Determine the (X, Y) coordinate at the center of the cell enclosing the given text.  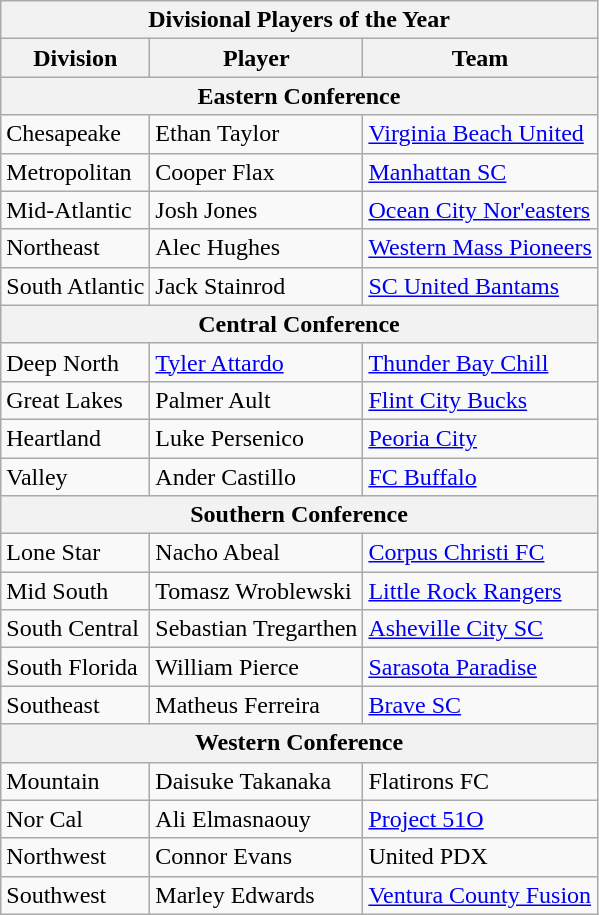
Mountain (76, 781)
Sarasota Paradise (480, 667)
Alec Hughes (256, 248)
Ali Elmasnaouy (256, 819)
Palmer Ault (256, 400)
Marley Edwards (256, 895)
Northwest (76, 857)
Mid-Atlantic (76, 210)
United PDX (480, 857)
Daisuke Takanaka (256, 781)
Southern Conference (300, 515)
Lone Star (76, 553)
Nor Cal (76, 819)
Heartland (76, 438)
Western Conference (300, 743)
Connor Evans (256, 857)
Tyler Attardo (256, 362)
South Central (76, 629)
Eastern Conference (300, 96)
Player (256, 58)
Ocean City Nor'easters (480, 210)
Division (76, 58)
Central Conference (300, 324)
Southeast (76, 705)
Ethan Taylor (256, 134)
Peoria City (480, 438)
William Pierce (256, 667)
Thunder Bay Chill (480, 362)
Jack Stainrod (256, 286)
Mid South (76, 591)
Brave SC (480, 705)
South Florida (76, 667)
Southwest (76, 895)
Chesapeake (76, 134)
Nacho Abeal (256, 553)
Western Mass Pioneers (480, 248)
Divisional Players of the Year (300, 20)
Ventura County Fusion (480, 895)
Metropolitan (76, 172)
SC United Bantams (480, 286)
Matheus Ferreira (256, 705)
Valley (76, 477)
Flatirons FC (480, 781)
Luke Persenico (256, 438)
Sebastian Tregarthen (256, 629)
FC Buffalo (480, 477)
Asheville City SC (480, 629)
Northeast (76, 248)
Manhattan SC (480, 172)
Ander Castillo (256, 477)
Josh Jones (256, 210)
Flint City Bucks (480, 400)
Great Lakes (76, 400)
Deep North (76, 362)
South Atlantic (76, 286)
Little Rock Rangers (480, 591)
Tomasz Wroblewski (256, 591)
Virginia Beach United (480, 134)
Cooper Flax (256, 172)
Corpus Christi FC (480, 553)
Project 51O (480, 819)
Team (480, 58)
